From the cell containing the given text, extract its center point as [x, y] coordinate. 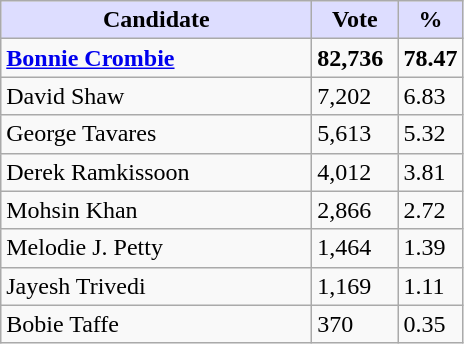
Mohsin Khan [156, 210]
78.47 [430, 58]
% [430, 20]
1.11 [430, 286]
5.32 [430, 134]
2.72 [430, 210]
Derek Ramkissoon [156, 172]
370 [355, 324]
Jayesh Trivedi [156, 286]
3.81 [430, 172]
David Shaw [156, 96]
7,202 [355, 96]
Candidate [156, 20]
Vote [355, 20]
1.39 [430, 248]
1,169 [355, 286]
6.83 [430, 96]
Bonnie Crombie [156, 58]
5,613 [355, 134]
Melodie J. Petty [156, 248]
4,012 [355, 172]
Bobie Taffe [156, 324]
82,736 [355, 58]
George Tavares [156, 134]
2,866 [355, 210]
1,464 [355, 248]
0.35 [430, 324]
